For the text-containing cell, return its midpoint in (X, Y) coordinate format. 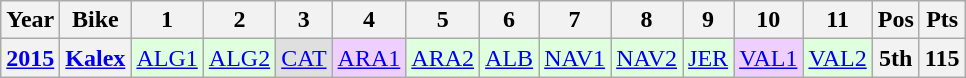
3 (304, 20)
1 (167, 20)
JER (708, 58)
4 (369, 20)
6 (510, 20)
ALG1 (167, 58)
ARA1 (369, 58)
Pts (942, 20)
Bike (96, 20)
ALB (510, 58)
ALG2 (239, 58)
5 (443, 20)
9 (708, 20)
2 (239, 20)
VAL2 (838, 58)
Year (30, 20)
NAV1 (575, 58)
ARA2 (443, 58)
7 (575, 20)
2015 (30, 58)
Kalex (96, 58)
Pos (896, 20)
5th (896, 58)
10 (768, 20)
8 (647, 20)
NAV2 (647, 58)
115 (942, 58)
11 (838, 20)
CAT (304, 58)
VAL1 (768, 58)
